Detect which cell encompasses the target text, then output its (X, Y) center coordinate. 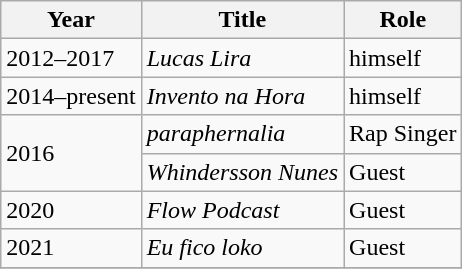
2012–2017 (71, 58)
Title (242, 20)
2020 (71, 210)
2014–present (71, 96)
Whindersson Nunes (242, 172)
Eu fico loko (242, 248)
Role (403, 20)
2021 (71, 248)
Lucas Lira (242, 58)
Flow Podcast (242, 210)
Rap Singer (403, 134)
Invento na Hora (242, 96)
Year (71, 20)
2016 (71, 153)
paraphernalia (242, 134)
